Extract the [X, Y] coordinate from the center of the cell holding the provided text.  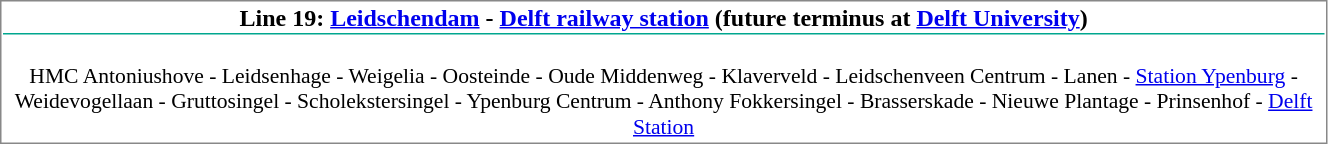
Line 19: Leidschendam - Delft railway station (future terminus at Delft University) [664, 19]
